From the cell containing the given text, extract its center point as (x, y) coordinate. 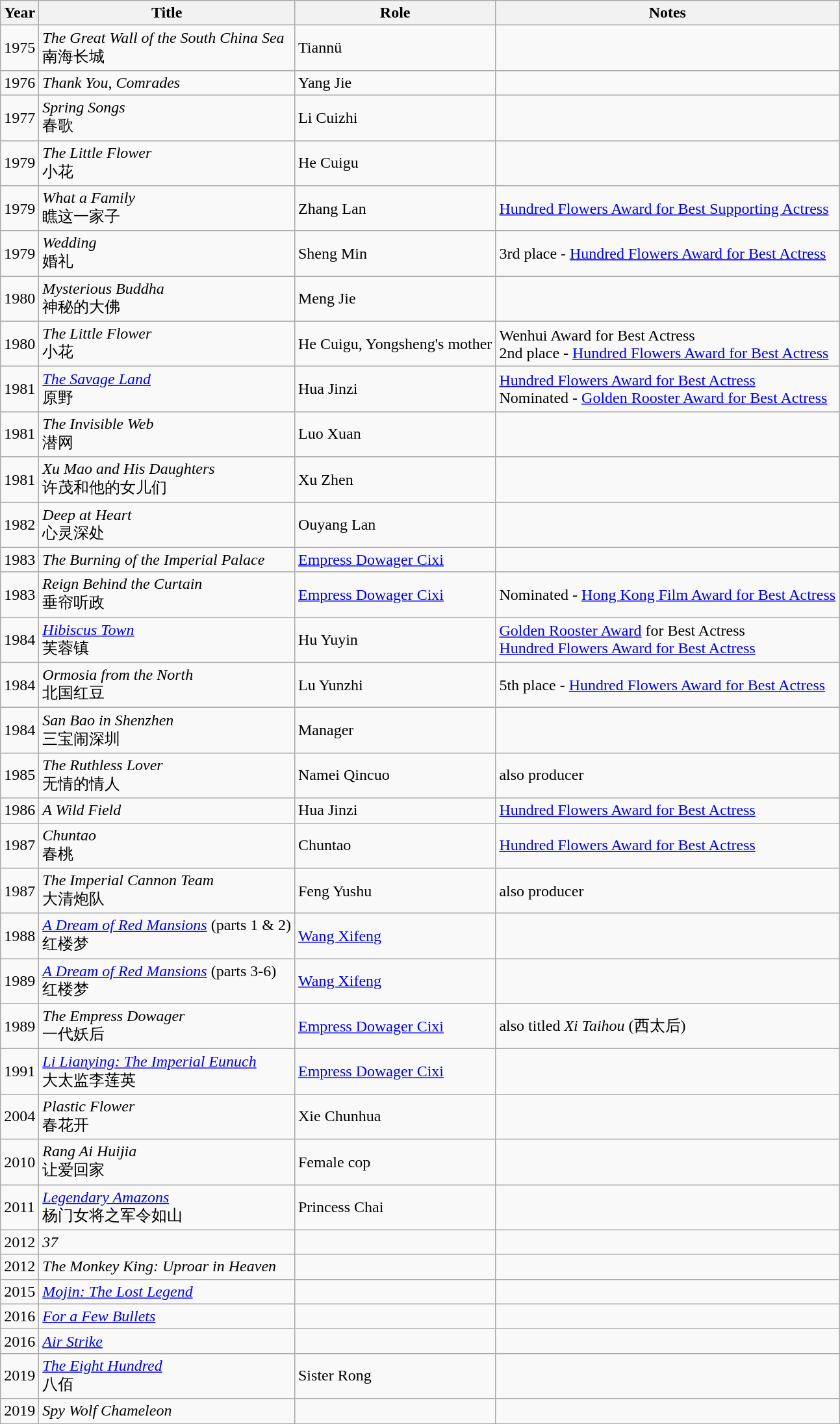
2004 (19, 1117)
2010 (19, 1162)
The Monkey King: Uproar in Heaven (167, 1267)
2011 (19, 1207)
The Burning of the Imperial Palace (167, 560)
Thank You, Comrades (167, 83)
Reign Behind the Curtain垂帘听政 (167, 595)
The Empress Dowager一代妖后 (167, 1026)
Sister Rong (395, 1376)
Golden Rooster Award for Best ActressHundred Flowers Award for Best Actress (668, 640)
also titled Xi Taihou (西太后) (668, 1026)
1988 (19, 936)
Wenhui Award for Best Actress2nd place - Hundred Flowers Award for Best Actress (668, 344)
Xu Mao and His Daughters许茂和他的女儿们 (167, 480)
Lu Yunzhi (395, 685)
Title (167, 13)
The Savage Land原野 (167, 389)
The Eight Hundred 八佰 (167, 1376)
A Dream of Red Mansions (parts 1 & 2)红楼梦 (167, 936)
Mojin: The Lost Legend (167, 1291)
Feng Yushu (395, 891)
He Cuigu (395, 163)
1976 (19, 83)
Li Cuizhi (395, 118)
Tiannü (395, 48)
37 (167, 1242)
3rd place - Hundred Flowers Award for Best Actress (668, 253)
Meng Jie (395, 299)
1982 (19, 524)
Zhang Lan (395, 209)
Hu Yuyin (395, 640)
5th place - Hundred Flowers Award for Best Actress (668, 685)
1977 (19, 118)
Hibiscus Town芙蓉镇 (167, 640)
Nominated - Hong Kong Film Award for Best Actress (668, 595)
Yang Jie (395, 83)
The Invisible Web潜网 (167, 434)
Hundred Flowers Award for Best ActressNominated - Golden Rooster Award for Best Actress (668, 389)
Female cop (395, 1162)
The Great Wall of the South China Sea南海长城 (167, 48)
2015 (19, 1291)
Li Lianying: The Imperial Eunuch大太监李莲英 (167, 1072)
Deep at Heart心灵深处 (167, 524)
Manager (395, 731)
Air Strike (167, 1341)
1985 (19, 775)
Sheng Min (395, 253)
Legendary Amazons杨门女将之军令如山 (167, 1207)
Princess Chai (395, 1207)
San Bao in Shenzhen三宝闹深圳 (167, 731)
He Cuigu, Yongsheng's mother (395, 344)
The Ruthless Lover无情的情人 (167, 775)
Wedding婚礼 (167, 253)
A Wild Field (167, 810)
Xie Chunhua (395, 1117)
Chuntao春桃 (167, 846)
For a Few Bullets (167, 1316)
1975 (19, 48)
Year (19, 13)
Plastic Flower春花开 (167, 1117)
1986 (19, 810)
Chuntao (395, 846)
Spring Songs春歌 (167, 118)
Notes (668, 13)
1991 (19, 1072)
What a Family瞧这一家子 (167, 209)
Role (395, 13)
Mysterious Buddha神秘的大佛 (167, 299)
Ormosia from the North北国红豆 (167, 685)
Spy Wolf Chameleon (167, 1411)
Ouyang Lan (395, 524)
Luo Xuan (395, 434)
Hundred Flowers Award for Best Supporting Actress (668, 209)
A Dream of Red Mansions (parts 3-6)红楼梦 (167, 981)
Xu Zhen (395, 480)
The Imperial Cannon Team大清炮队 (167, 891)
Rang Ai Huijia让爱回家 (167, 1162)
Namei Qincuo (395, 775)
